Return (x, y) of the center of cell containing provided text 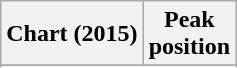
Chart (2015) (72, 34)
Peakposition (189, 34)
